Scan for the cell matching the given text and deliver its (x, y) coordinate at center. 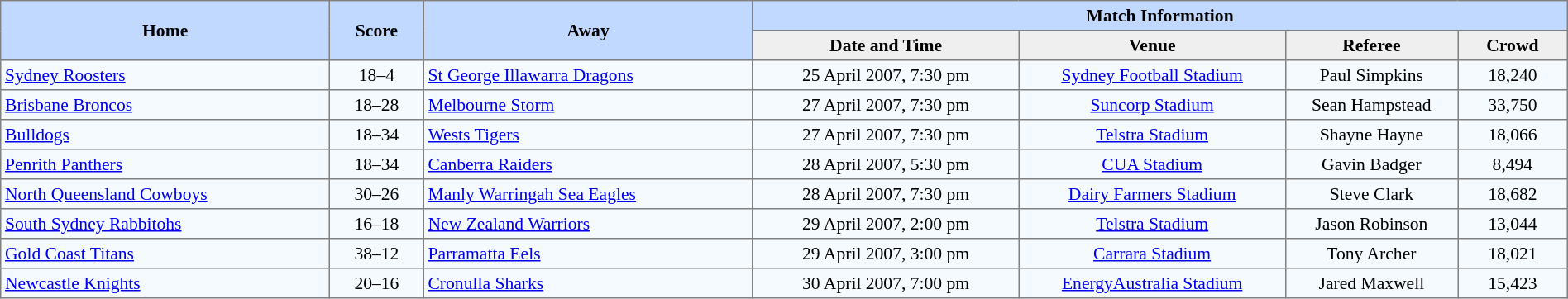
Venue (1152, 45)
Away (588, 31)
CUA Stadium (1152, 164)
Paul Simpkins (1371, 75)
Crowd (1513, 45)
29 April 2007, 3:00 pm (886, 254)
Tony Archer (1371, 254)
18,682 (1513, 194)
18,066 (1513, 135)
Suncorp Stadium (1152, 105)
Carrara Stadium (1152, 254)
Referee (1371, 45)
Brisbane Broncos (165, 105)
Bulldogs (165, 135)
18,240 (1513, 75)
North Queensland Cowboys (165, 194)
Gavin Badger (1371, 164)
28 April 2007, 7:30 pm (886, 194)
Cronulla Sharks (588, 283)
Parramatta Eels (588, 254)
Newcastle Knights (165, 283)
20–16 (377, 283)
Canberra Raiders (588, 164)
38–12 (377, 254)
29 April 2007, 2:00 pm (886, 224)
33,750 (1513, 105)
St George Illawarra Dragons (588, 75)
28 April 2007, 5:30 pm (886, 164)
Jason Robinson (1371, 224)
Dairy Farmers Stadium (1152, 194)
Shayne Hayne (1371, 135)
Steve Clark (1371, 194)
30–26 (377, 194)
Score (377, 31)
Wests Tigers (588, 135)
EnergyAustralia Stadium (1152, 283)
Penrith Panthers (165, 164)
30 April 2007, 7:00 pm (886, 283)
South Sydney Rabbitohs (165, 224)
Match Information (1159, 16)
Manly Warringah Sea Eagles (588, 194)
8,494 (1513, 164)
15,423 (1513, 283)
Sean Hampstead (1371, 105)
18–28 (377, 105)
16–18 (377, 224)
Home (165, 31)
New Zealand Warriors (588, 224)
Jared Maxwell (1371, 283)
18–4 (377, 75)
Gold Coast Titans (165, 254)
Sydney Football Stadium (1152, 75)
Melbourne Storm (588, 105)
18,021 (1513, 254)
25 April 2007, 7:30 pm (886, 75)
13,044 (1513, 224)
Date and Time (886, 45)
Sydney Roosters (165, 75)
